For the text-containing cell, return its midpoint in [X, Y] coordinate format. 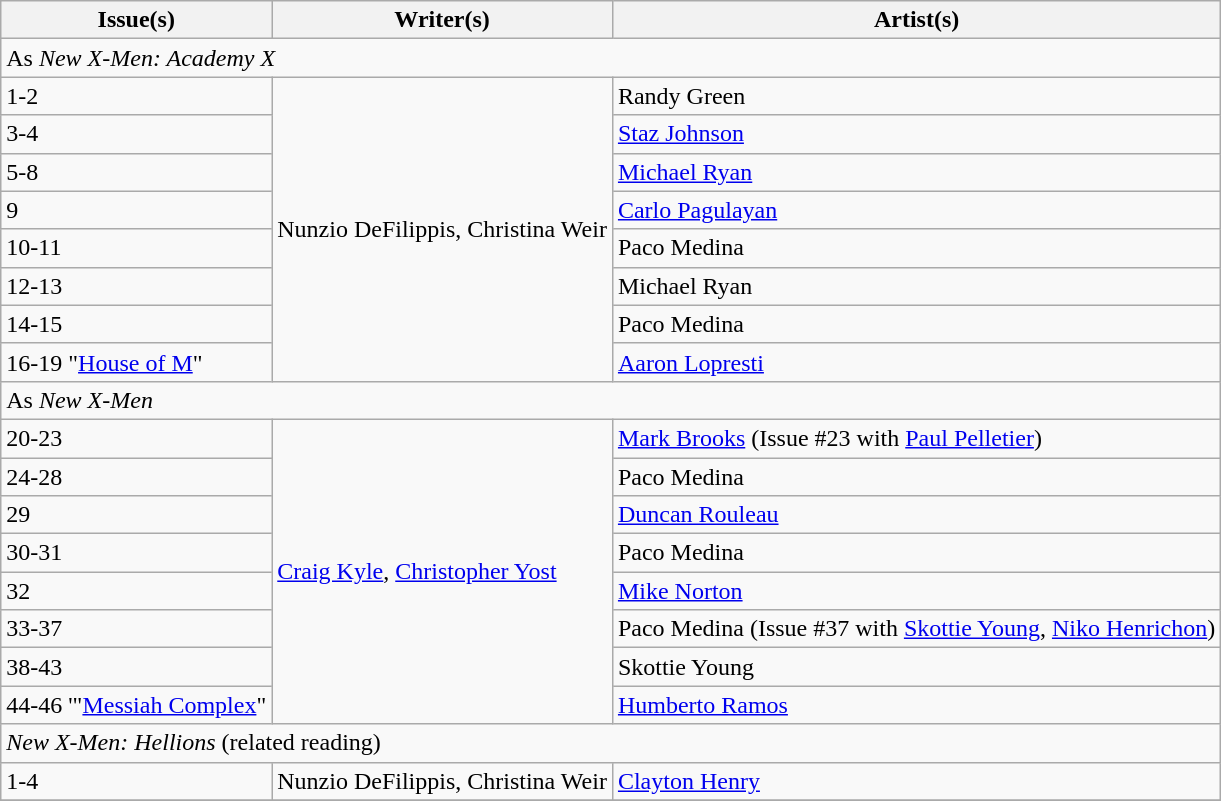
Clayton Henry [916, 781]
Paco Medina (Issue #37 with Skottie Young, Niko Henrichon) [916, 629]
Carlo Pagulayan [916, 210]
Aaron Lopresti [916, 362]
32 [136, 591]
1-4 [136, 781]
33-37 [136, 629]
Issue(s) [136, 20]
New X-Men: Hellions (related reading) [611, 743]
12-13 [136, 286]
Humberto Ramos [916, 705]
Duncan Rouleau [916, 515]
Craig Kyle, Christopher Yost [442, 571]
30-31 [136, 553]
9 [136, 210]
Mike Norton [916, 591]
Mark Brooks (Issue #23 with Paul Pelletier) [916, 438]
16-19 "House of M" [136, 362]
Staz Johnson [916, 134]
Writer(s) [442, 20]
1-2 [136, 96]
44-46 '"Messiah Complex" [136, 705]
14-15 [136, 324]
Skottie Young [916, 667]
3-4 [136, 134]
As New X-Men: Academy X [611, 58]
5-8 [136, 172]
Artist(s) [916, 20]
38-43 [136, 667]
24-28 [136, 477]
10-11 [136, 248]
As New X-Men [611, 400]
29 [136, 515]
Randy Green [916, 96]
20-23 [136, 438]
